Detect which cell encompasses the target text, then output its [x, y] center coordinate. 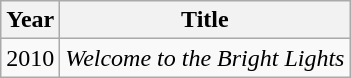
Title [205, 20]
Welcome to the Bright Lights [205, 58]
Year [30, 20]
2010 [30, 58]
